Return [x, y] of the center of cell containing provided text 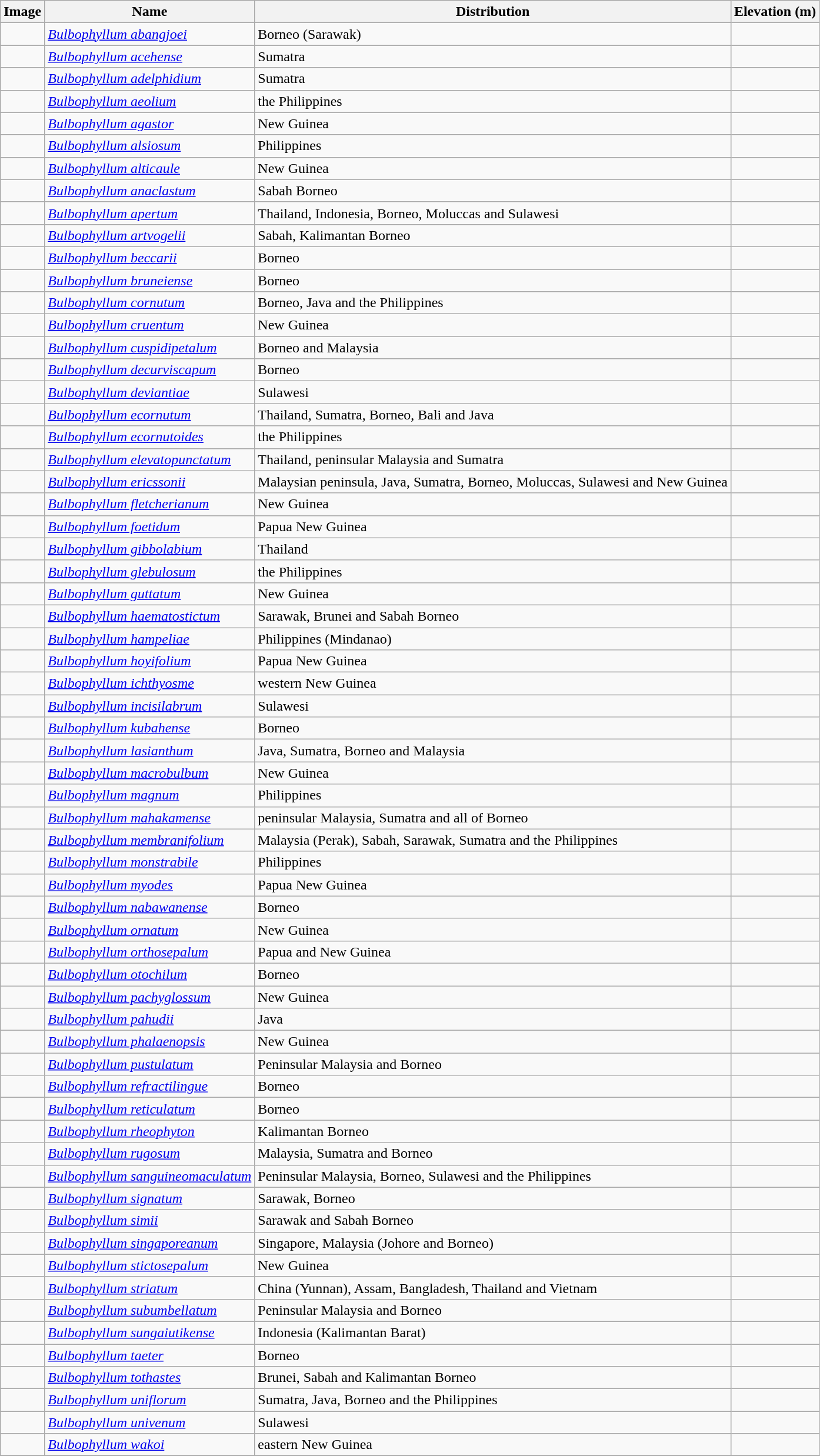
Bulbophyllum sanguineomaculatum [149, 1176]
Bulbophyllum deviantiae [149, 392]
Papua and New Guinea [493, 952]
Bulbophyllum ichthyosme [149, 684]
Bulbophyllum pahudii [149, 1019]
Malaysia, Sumatra and Borneo [493, 1154]
Bulbophyllum stictosepalum [149, 1265]
Bulbophyllum foetidum [149, 527]
Bulbophyllum otochilum [149, 974]
Bulbophyllum beccarii [149, 258]
eastern New Guinea [493, 1445]
western New Guinea [493, 684]
peninsular Malaysia, Sumatra and all of Borneo [493, 818]
Bulbophyllum wakoi [149, 1445]
Bulbophyllum cornutum [149, 303]
Bulbophyllum bruneiense [149, 281]
Bulbophyllum mahakamense [149, 818]
Java [493, 1019]
Bulbophyllum membranifolium [149, 840]
Bulbophyllum cuspidipetalum [149, 348]
Peninsular Malaysia, Borneo, Sulawesi and the Philippines [493, 1176]
Bulbophyllum incisilabrum [149, 706]
Bulbophyllum myodes [149, 885]
Bulbophyllum fletcherianum [149, 504]
Bulbophyllum refractilingue [149, 1087]
Bulbophyllum acehense [149, 56]
Borneo (Sarawak) [493, 34]
Sarawak and Sabah Borneo [493, 1221]
Bulbophyllum artvogelii [149, 235]
Bulbophyllum macrobulbum [149, 773]
Java, Sumatra, Borneo and Malaysia [493, 751]
Bulbophyllum singaporeanum [149, 1243]
Bulbophyllum phalaenopsis [149, 1042]
Bulbophyllum alticaule [149, 168]
Bulbophyllum ecornutoides [149, 437]
Bulbophyllum anaclastum [149, 191]
Bulbophyllum agastor [149, 124]
Bulbophyllum ericssonii [149, 482]
Indonesia (Kalimantan Barat) [493, 1332]
Bulbophyllum uniflorum [149, 1400]
Bulbophyllum elevatopunctatum [149, 459]
Bulbophyllum orthosepalum [149, 952]
Thailand, peninsular Malaysia and Sumatra [493, 459]
Distribution [493, 12]
Bulbophyllum ornatum [149, 929]
Sumatra, Java, Borneo and the Philippines [493, 1400]
Bulbophyllum sungaiutikense [149, 1332]
Bulbophyllum pachyglossum [149, 997]
Bulbophyllum rheophyton [149, 1131]
Bulbophyllum glebulosum [149, 571]
Thailand, Indonesia, Borneo, Moluccas and Sulawesi [493, 213]
Bulbophyllum simii [149, 1221]
Bulbophyllum alsiosum [149, 146]
Bulbophyllum apertum [149, 213]
Bulbophyllum reticulatum [149, 1109]
Sarawak, Brunei and Sabah Borneo [493, 616]
Bulbophyllum adelphidium [149, 79]
Kalimantan Borneo [493, 1131]
Bulbophyllum abangjoei [149, 34]
Thailand, Sumatra, Borneo, Bali and Java [493, 415]
Malaysian peninsula, Java, Sumatra, Borneo, Moluccas, Sulawesi and New Guinea [493, 482]
Bulbophyllum striatum [149, 1288]
Thailand [493, 549]
Bulbophyllum gibbolabium [149, 549]
Bulbophyllum taeter [149, 1355]
Brunei, Sabah and Kalimantan Borneo [493, 1378]
Bulbophyllum ecornutum [149, 415]
Elevation (m) [775, 12]
Borneo, Java and the Philippines [493, 303]
Bulbophyllum lasianthum [149, 751]
Bulbophyllum magnum [149, 795]
Bulbophyllum tothastes [149, 1378]
Name [149, 12]
Sabah Borneo [493, 191]
Bulbophyllum rugosum [149, 1154]
Bulbophyllum kubahense [149, 728]
Sarawak, Borneo [493, 1198]
Bulbophyllum subumbellatum [149, 1310]
Bulbophyllum decurviscapum [149, 370]
Bulbophyllum pustulatum [149, 1064]
Malaysia (Perak), Sabah, Sarawak, Sumatra and the Philippines [493, 840]
Singapore, Malaysia (Johore and Borneo) [493, 1243]
Bulbophyllum haematostictum [149, 616]
Bulbophyllum hoyifolium [149, 661]
Bulbophyllum hampeliae [149, 638]
Image [22, 12]
China (Yunnan), Assam, Bangladesh, Thailand and Vietnam [493, 1288]
Bulbophyllum nabawanense [149, 907]
Bulbophyllum monstrabile [149, 862]
Bulbophyllum cruentum [149, 325]
Bulbophyllum guttatum [149, 594]
Bulbophyllum aeolium [149, 101]
Bulbophyllum signatum [149, 1198]
Bulbophyllum univenum [149, 1422]
Philippines (Mindanao) [493, 638]
Borneo and Malaysia [493, 348]
Sabah, Kalimantan Borneo [493, 235]
